Provide the [x, y] coordinate of the cell's center where the given text is located.  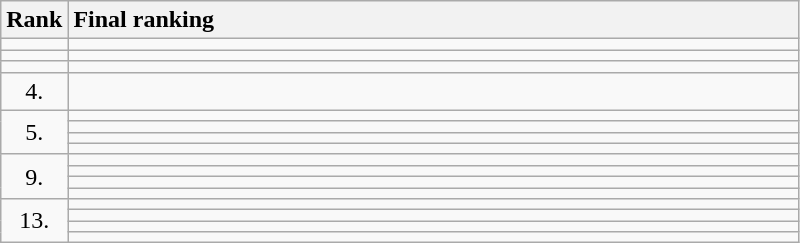
4. [34, 91]
5. [34, 132]
13. [34, 221]
Rank [34, 20]
Final ranking [434, 20]
9. [34, 176]
